Return the (X, Y) coordinate for the center point of the cell that contains the specified text.  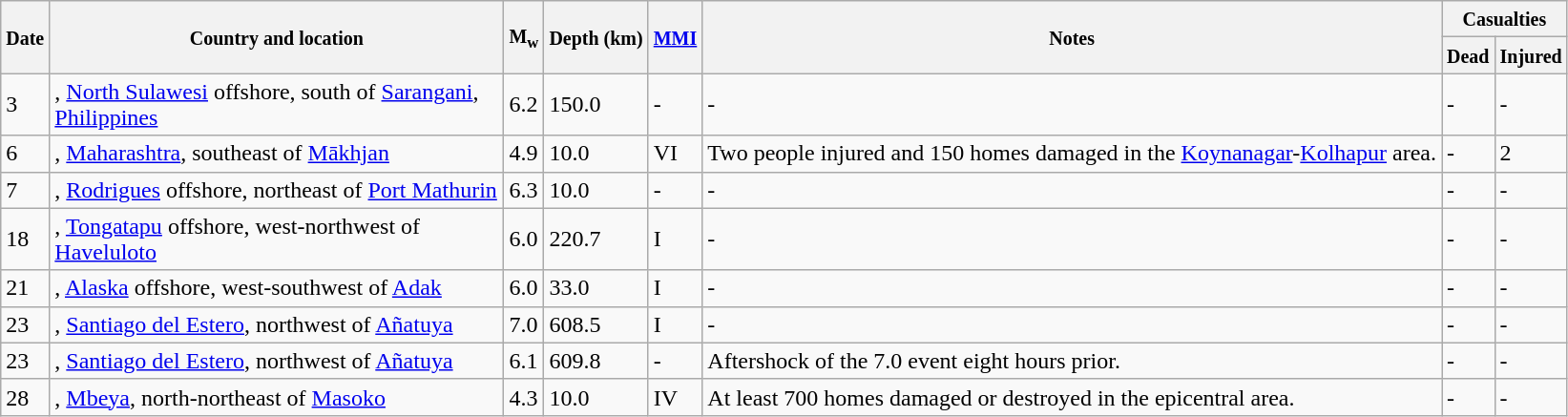
7 (25, 190)
, Tongatapu offshore, west-northwest of Haveluloto (277, 239)
608.5 (596, 324)
VI (676, 154)
Injured (1531, 55)
4.9 (524, 154)
6.3 (524, 190)
Date (25, 37)
MMI (676, 37)
Aftershock of the 7.0 event eight hours prior. (1073, 361)
, North Sulawesi offshore, south of Sarangani, Philippines (277, 105)
21 (25, 288)
7.0 (524, 324)
, Mbeya, north-northeast of Masoko (277, 397)
Country and location (277, 37)
150.0 (596, 105)
6.1 (524, 361)
Dead (1468, 55)
Notes (1073, 37)
2 (1531, 154)
28 (25, 397)
IV (676, 397)
Depth (km) (596, 37)
220.7 (596, 239)
At least 700 homes damaged or destroyed in the epicentral area. (1073, 397)
4.3 (524, 397)
18 (25, 239)
Two people injured and 150 homes damaged in the Koynanagar-Kolhapur area. (1073, 154)
, Alaska offshore, west-southwest of Adak (277, 288)
, Rodrigues offshore, northeast of Port Mathurin (277, 190)
6.2 (524, 105)
Mw (524, 37)
609.8 (596, 361)
33.0 (596, 288)
, Maharashtra, southeast of Mākhjan (277, 154)
3 (25, 105)
Casualties (1504, 19)
6 (25, 154)
